Return the [x, y] coordinate for the center point of the cell that contains the specified text.  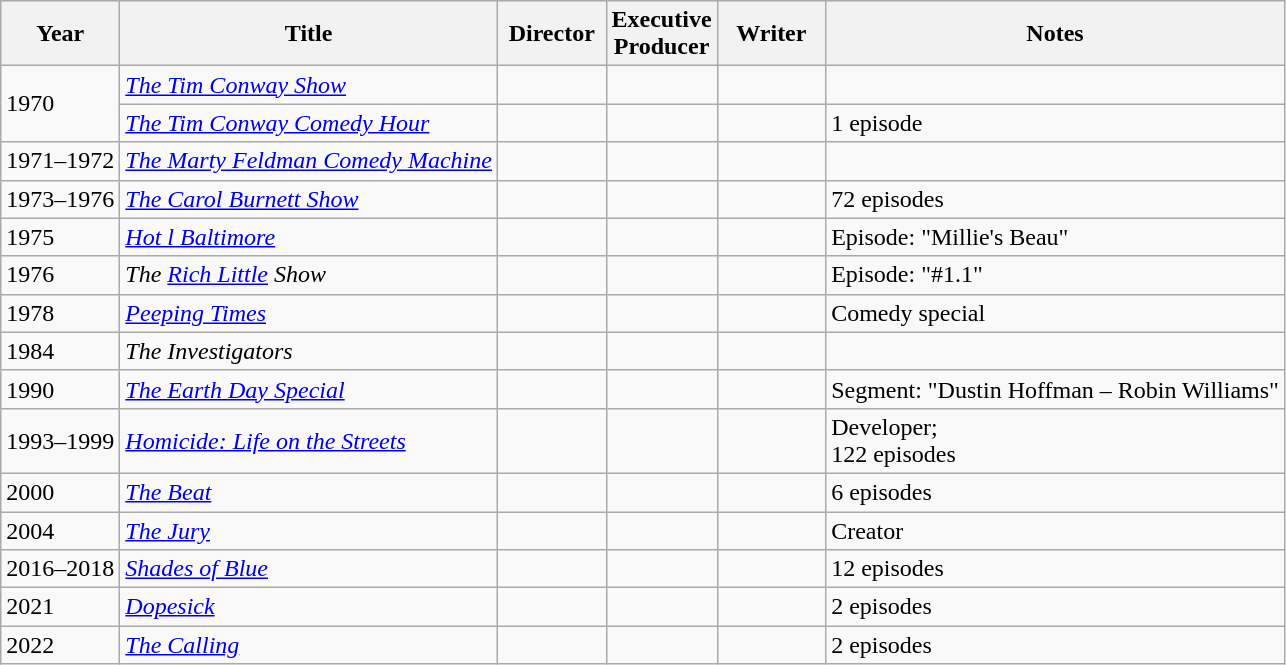
The Investigators [309, 351]
Comedy special [1056, 313]
1 episode [1056, 123]
ExecutiveProducer [662, 34]
Segment: "Dustin Hoffman – Robin Williams" [1056, 389]
The Carol Burnett Show [309, 199]
Shades of Blue [309, 569]
2016–2018 [60, 569]
1970 [60, 104]
2004 [60, 531]
1975 [60, 237]
Notes [1056, 34]
1973–1976 [60, 199]
Year [60, 34]
Hot l Baltimore [309, 237]
2021 [60, 607]
The Marty Feldman Comedy Machine [309, 161]
The Tim Conway Comedy Hour [309, 123]
The Calling [309, 645]
1971–1972 [60, 161]
Developer;122 episodes [1056, 440]
Peeping Times [309, 313]
2022 [60, 645]
1993–1999 [60, 440]
Episode: "#1.1" [1056, 275]
1990 [60, 389]
72 episodes [1056, 199]
The Jury [309, 531]
1978 [60, 313]
1976 [60, 275]
The Beat [309, 492]
2000 [60, 492]
Creator [1056, 531]
Title [309, 34]
The Rich Little Show [309, 275]
Episode: "Millie's Beau" [1056, 237]
Homicide: Life on the Streets [309, 440]
Dopesick [309, 607]
Director [552, 34]
Writer [772, 34]
12 episodes [1056, 569]
1984 [60, 351]
The Tim Conway Show [309, 85]
The Earth Day Special [309, 389]
6 episodes [1056, 492]
